Output the (x, y) coordinate of the center of the cell containing the given text.  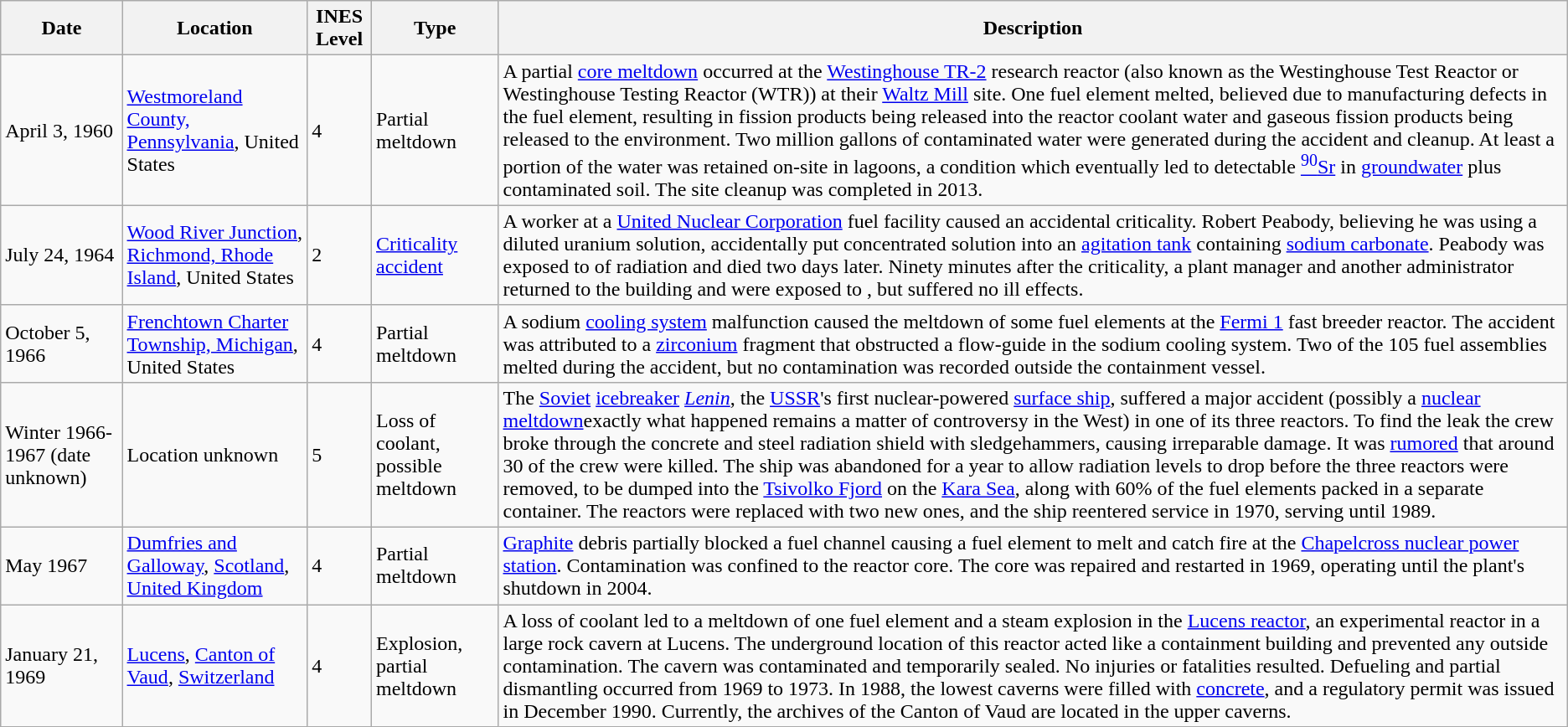
Loss of coolant, possible meltdown (435, 454)
Dumfries and Galloway, Scotland, United Kingdom (214, 566)
Wood River Junction, Richmond, Rhode Island, United States (214, 255)
Location unknown (214, 454)
July 24, 1964 (62, 255)
October 5, 1966 (62, 343)
Criticality accident (435, 255)
5 (340, 454)
2 (340, 255)
Date (62, 28)
May 1967 (62, 566)
April 3, 1960 (62, 131)
Location (214, 28)
Frenchtown Charter Township, Michigan, United States (214, 343)
Winter 1966-1967 (date unknown) (62, 454)
Westmoreland County, Pennsylvania, United States (214, 131)
Description (1033, 28)
Explosion, partial meltdown (435, 666)
Lucens, Canton of Vaud, Switzerland (214, 666)
Type (435, 28)
INES Level (340, 28)
January 21, 1969 (62, 666)
